Scan for the cell matching the given text and deliver its (x, y) coordinate at center. 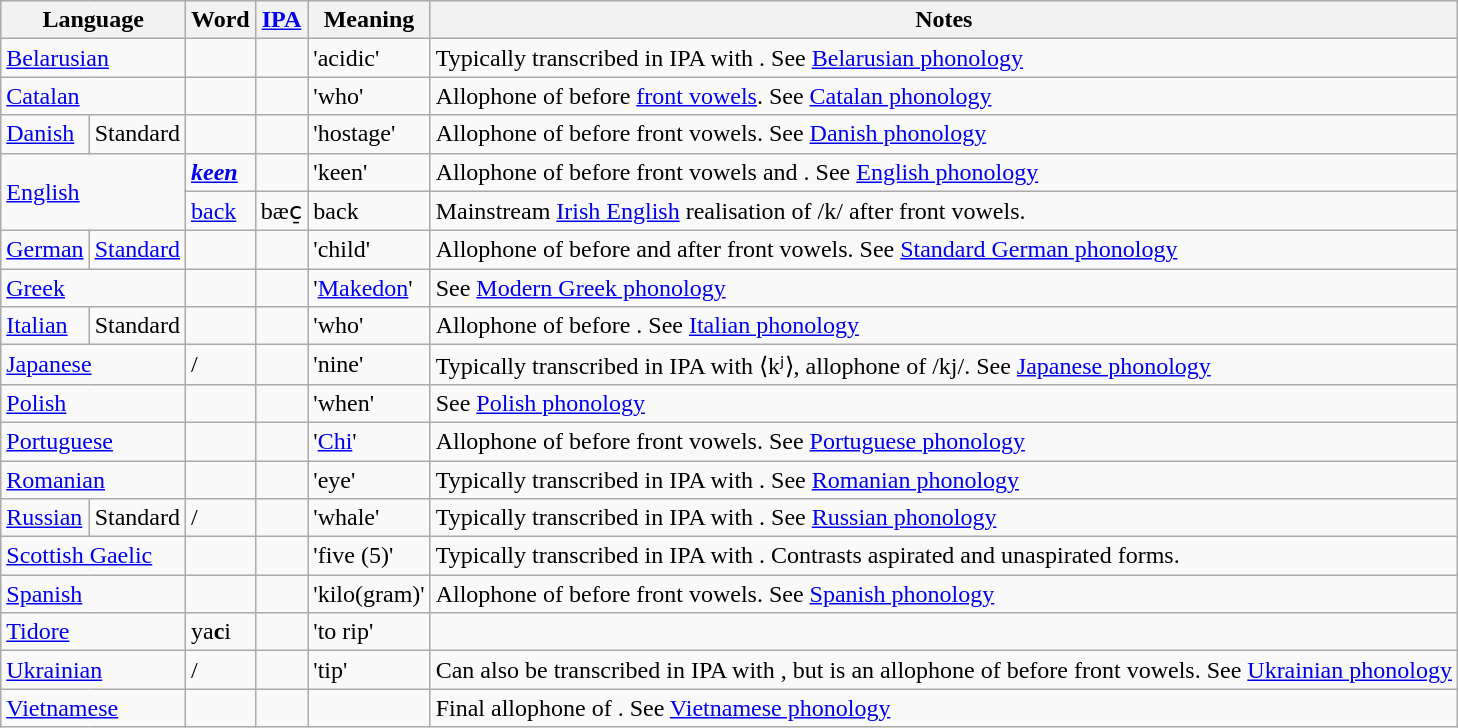
Allophone of before front vowels. See Danish phonology (944, 134)
Polish (94, 403)
Typically transcribed in IPA with . Contrasts aspirated and unaspirated forms. (944, 556)
'child' (369, 250)
Final allophone of . See Vietnamese phonology (944, 708)
Typically transcribed in IPA with . See Belarusian phonology (944, 58)
Romanian (94, 479)
Allophone of before front vowels. See Portuguese phonology (944, 441)
Meaning (369, 20)
Mainstream Irish English realisation of /k/ after front vowels. (944, 211)
Allophone of before front vowels. See Catalan phonology (944, 96)
'keen' (369, 172)
Allophone of before front vowels and . See English phonology (944, 172)
Danish (45, 134)
bæc̠ (282, 211)
'kilo(gram)' (369, 594)
'Makedon' (369, 288)
'eye' (369, 479)
Typically transcribed in IPA with . See Romanian phonology (944, 479)
Notes (944, 20)
See Polish phonology (944, 403)
Can also be transcribed in IPA with , but is an allophone of before front vowels. See Ukrainian phonology (944, 670)
'acidic' (369, 58)
keen (220, 172)
Ukrainian (94, 670)
Typically transcribed in IPA with . See Russian phonology (944, 518)
IPA (282, 20)
Japanese (94, 365)
yaci (220, 632)
'when' (369, 403)
Vietnamese (94, 708)
Allophone of before front vowels. See Spanish phonology (944, 594)
English (94, 192)
'hostage' (369, 134)
Language (94, 20)
Belarusian (94, 58)
Tidore (94, 632)
German (45, 250)
'whale' (369, 518)
'to rip' (369, 632)
Scottish Gaelic (94, 556)
Greek (94, 288)
Catalan (94, 96)
Word (220, 20)
'nine' (369, 365)
Portuguese (94, 441)
Italian (45, 326)
'tip' (369, 670)
Russian (45, 518)
'five (5)' (369, 556)
See Modern Greek phonology (944, 288)
Typically transcribed in IPA with ⟨kʲ⟩, allophone of /kj/. See Japanese phonology (944, 365)
Allophone of before . See Italian phonology (944, 326)
'Chi' (369, 441)
Allophone of before and after front vowels. See Standard German phonology (944, 250)
Spanish (94, 594)
